Detect which cell encompasses the target text, then output its (x, y) center coordinate. 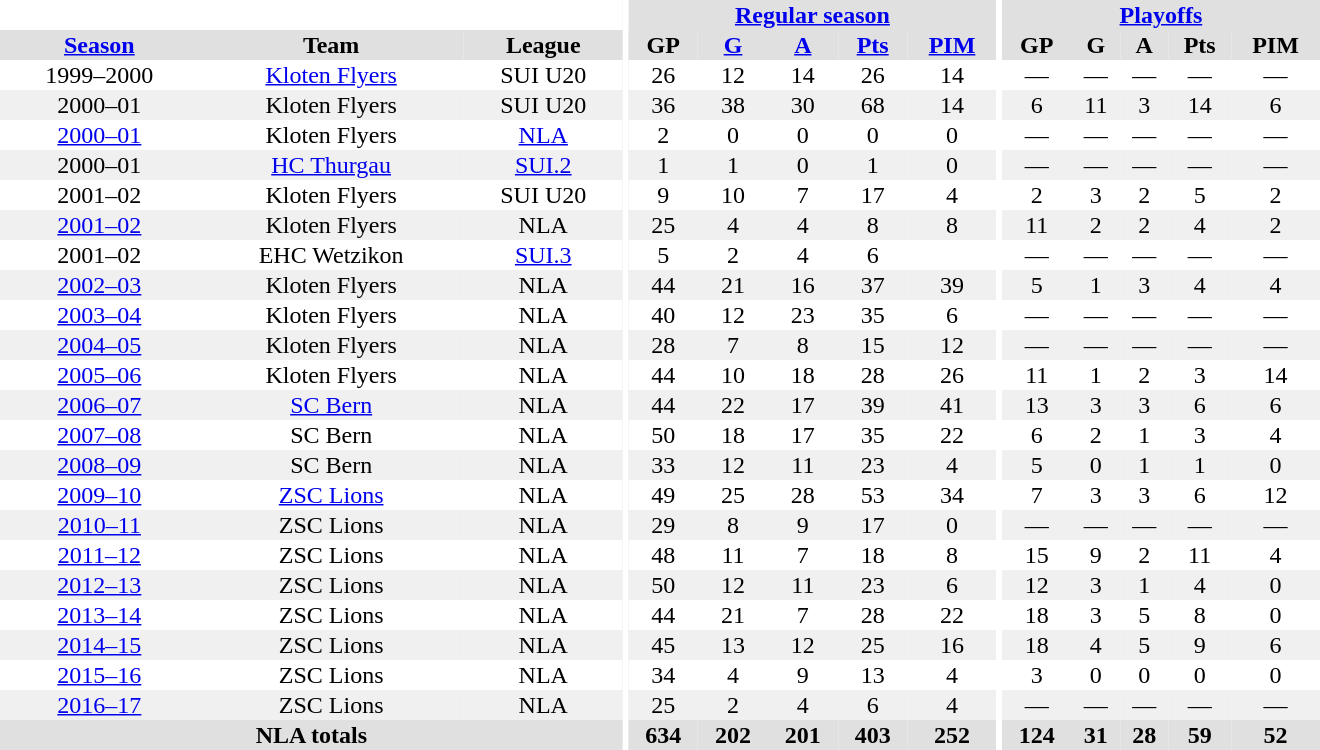
2008–09 (100, 465)
1999–2000 (100, 75)
53 (873, 495)
2009–10 (100, 495)
2014–15 (100, 645)
403 (873, 735)
38 (733, 105)
2005–06 (100, 375)
EHC Wetzikon (332, 255)
HC Thurgau (332, 165)
2007–08 (100, 435)
2013–14 (100, 615)
45 (663, 645)
Season (100, 45)
48 (663, 555)
202 (733, 735)
SUI.3 (544, 255)
2015–16 (100, 675)
2003–04 (100, 315)
37 (873, 285)
31 (1096, 735)
2012–13 (100, 585)
2016–17 (100, 705)
68 (873, 105)
Regular season (812, 15)
NLA totals (312, 735)
49 (663, 495)
2010–11 (100, 525)
Team (332, 45)
Playoffs (1161, 15)
41 (952, 405)
36 (663, 105)
40 (663, 315)
252 (952, 735)
30 (803, 105)
2006–07 (100, 405)
59 (1200, 735)
52 (1276, 735)
2002–03 (100, 285)
2011–12 (100, 555)
SUI.2 (544, 165)
634 (663, 735)
124 (1037, 735)
29 (663, 525)
2004–05 (100, 345)
33 (663, 465)
League (544, 45)
201 (803, 735)
